Capture the cell that displays the provided text and extract its (x, y) central coordinate. 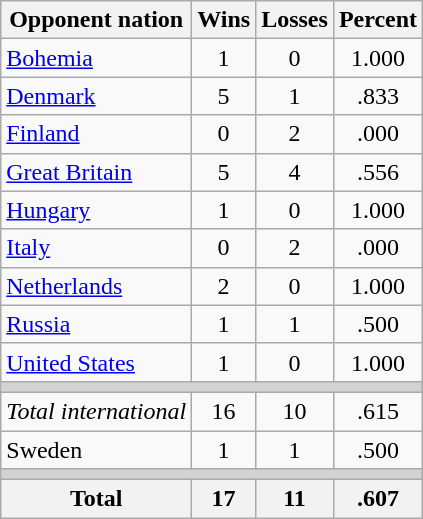
.833 (378, 96)
Bohemia (96, 58)
4 (295, 172)
Finland (96, 134)
10 (295, 411)
Netherlands (96, 286)
Percent (378, 20)
Great Britain (96, 172)
11 (295, 499)
Hungary (96, 210)
United States (96, 362)
Sweden (96, 449)
Losses (295, 20)
.607 (378, 499)
Wins (224, 20)
Opponent nation (96, 20)
Total (96, 499)
.556 (378, 172)
.615 (378, 411)
17 (224, 499)
Total international (96, 411)
Russia (96, 324)
Denmark (96, 96)
16 (224, 411)
Italy (96, 248)
